From the cell containing the given text, extract its center point as (X, Y) coordinate. 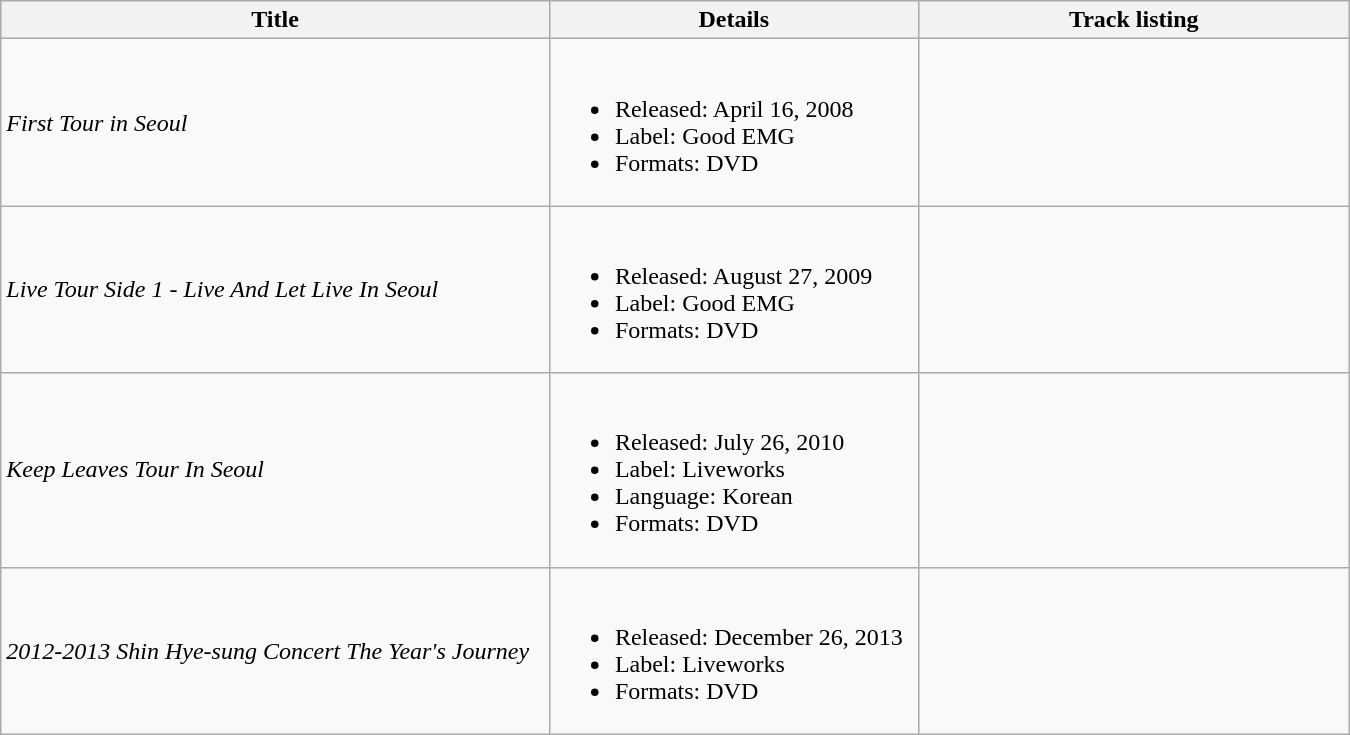
Live Tour Side 1 - Live And Let Live In Seoul (276, 290)
Title (276, 20)
Track listing (1134, 20)
Details (734, 20)
2012-2013 Shin Hye-sung Concert The Year's Journey (276, 650)
Released: July 26, 2010Label: LiveworksLanguage: KoreanFormats: DVD (734, 470)
Released: August 27, 2009Label: Good EMGFormats: DVD (734, 290)
Released: April 16, 2008Label: Good EMGFormats: DVD (734, 122)
First Tour in Seoul (276, 122)
Keep Leaves Tour In Seoul (276, 470)
Released: December 26, 2013Label: LiveworksFormats: DVD (734, 650)
